Search for the cell housing the specified text and yield its [x, y] center coordinate. 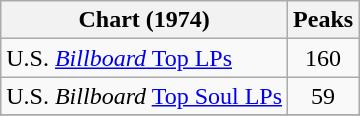
160 [324, 58]
Chart (1974) [144, 20]
U.S. Billboard Top Soul LPs [144, 96]
U.S. Billboard Top LPs [144, 58]
Peaks [324, 20]
59 [324, 96]
